Identify which cell holds the provided text, then report its [X, Y] central coordinate. 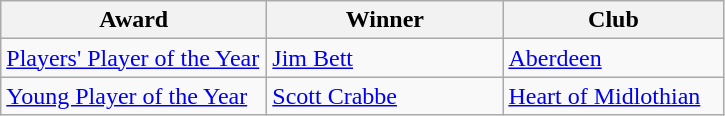
Award [134, 20]
Heart of Midlothian [614, 96]
Jim Bett [385, 58]
Club [614, 20]
Players' Player of the Year [134, 58]
Winner [385, 20]
Scott Crabbe [385, 96]
Young Player of the Year [134, 96]
Aberdeen [614, 58]
